Output the (X, Y) coordinate of the center of the cell containing the given text.  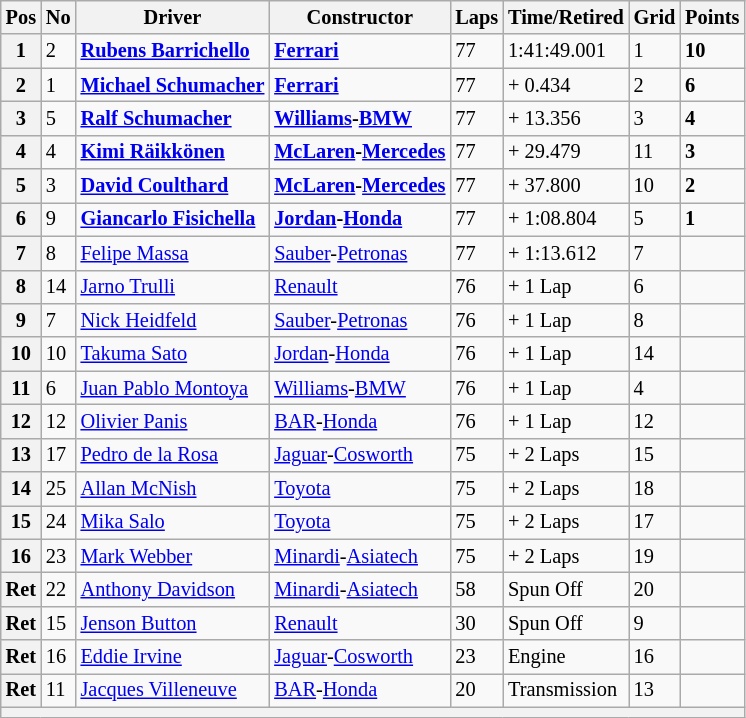
Olivier Panis (173, 421)
+ 37.800 (566, 186)
Anthony Davidson (173, 589)
Grid (655, 17)
Laps (476, 17)
David Coulthard (173, 186)
Kimi Räikkönen (173, 152)
Giancarlo Fisichella (173, 219)
Takuma Sato (173, 354)
+ 29.479 (566, 152)
+ 0.434 (566, 85)
Eddie Irvine (173, 657)
Pos (21, 17)
24 (58, 522)
1:41:49.001 (566, 51)
Nick Heidfeld (173, 320)
Juan Pablo Montoya (173, 388)
Driver (173, 17)
Engine (566, 657)
Constructor (360, 17)
Jacques Villeneuve (173, 690)
+ 1:08.804 (566, 219)
Pedro de la Rosa (173, 455)
Mika Salo (173, 522)
58 (476, 589)
Transmission (566, 690)
Ralf Schumacher (173, 118)
Points (712, 17)
Mark Webber (173, 556)
No (58, 17)
Jarno Trulli (173, 287)
+ 13.356 (566, 118)
Allan McNish (173, 489)
22 (58, 589)
Time/Retired (566, 17)
Jenson Button (173, 623)
25 (58, 489)
19 (655, 556)
+ 1:13.612 (566, 253)
Felipe Massa (173, 253)
18 (655, 489)
Michael Schumacher (173, 85)
30 (476, 623)
Rubens Barrichello (173, 51)
